Identify which cell holds the provided text, then report its [X, Y] central coordinate. 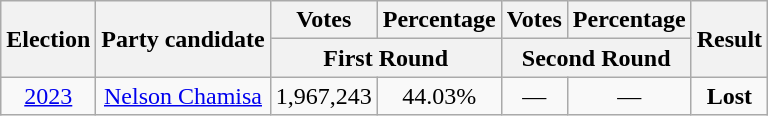
First Round [386, 58]
1,967,243 [324, 96]
2023 [48, 96]
Result [729, 39]
44.03% [439, 96]
Election [48, 39]
Party candidate [183, 39]
Nelson Chamisa [183, 96]
Lost [729, 96]
Second Round [596, 58]
